Pinpoint the cell where the given text exists, returning its [x, y] midpoint coordinate. 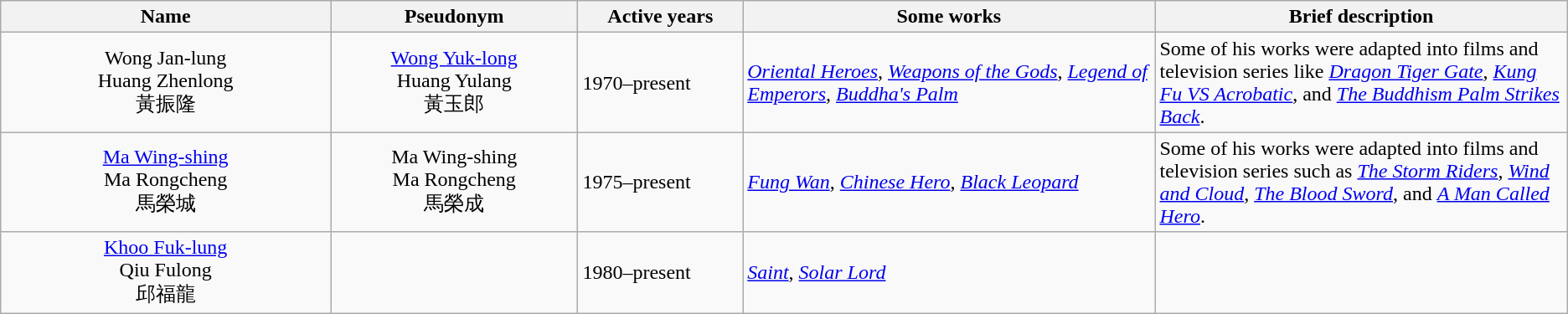
Some of his works were adapted into films and television series like Dragon Tiger Gate, Kung Fu VS Acrobatic, and The Buddhism Palm Strikes Back. [1361, 82]
1975–present [660, 183]
Ma Wing-shing Ma Rongcheng 馬榮成 [454, 183]
Ma Wing-shing Ma Rongcheng 馬榮城 [166, 183]
Pseudonym [454, 17]
Wong Jan-lung Huang Zhenlong 黃振隆 [166, 82]
Some works [949, 17]
Active years [660, 17]
Name [166, 17]
Oriental Heroes, Weapons of the Gods, Legend of Emperors, Buddha's Palm [949, 82]
Some of his works were adapted into films and television series such as The Storm Riders, Wind and Cloud, The Blood Sword, and A Man Called Hero. [1361, 183]
Fung Wan, Chinese Hero, Black Leopard [949, 183]
1970–present [660, 82]
1980–present [660, 273]
Brief description [1361, 17]
Khoo Fuk-lung Qiu Fulong 邱福龍 [166, 273]
Wong Yuk-long Huang Yulang 黃玉郎 [454, 82]
Saint, Solar Lord [949, 273]
